Extract the (X, Y) coordinate from the center of the cell holding the provided text.  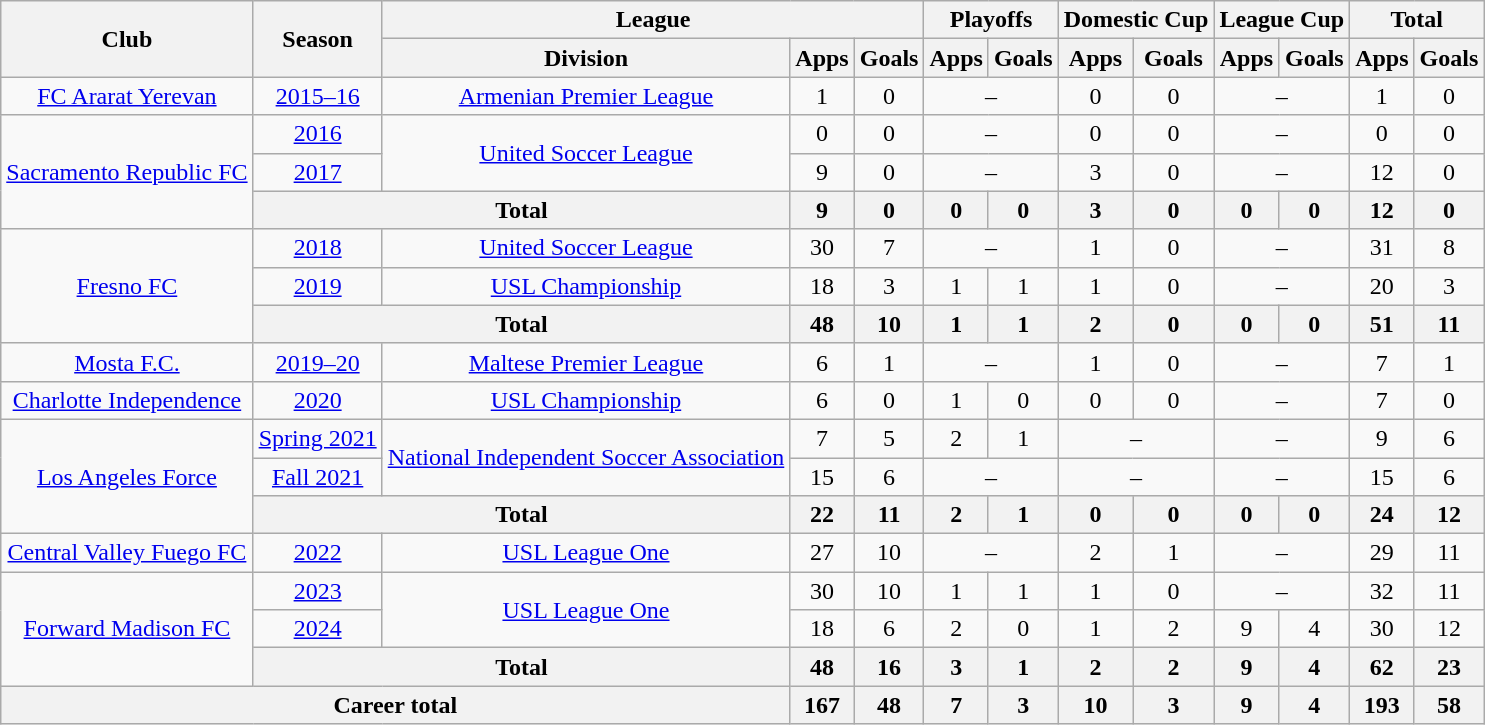
2017 (318, 172)
2018 (318, 248)
2023 (318, 591)
National Independent Soccer Association (586, 457)
League Cup (1282, 20)
Forward Madison FC (127, 629)
Central Valley Fuego FC (127, 553)
Mosta F.C. (127, 362)
193 (1382, 705)
31 (1382, 248)
Spring 2021 (318, 438)
2020 (318, 400)
51 (1382, 324)
2022 (318, 553)
Fresno FC (127, 286)
5 (889, 438)
Domestic Cup (1136, 20)
Charlotte Independence (127, 400)
Season (318, 39)
2019 (318, 286)
Fall 2021 (318, 477)
27 (822, 553)
20 (1382, 286)
62 (1382, 667)
Club (127, 39)
2015–16 (318, 96)
Maltese Premier League (586, 362)
32 (1382, 591)
167 (822, 705)
2019–20 (318, 362)
Division (586, 58)
2016 (318, 134)
League (653, 20)
Armenian Premier League (586, 96)
Playoffs (991, 20)
16 (889, 667)
22 (822, 515)
24 (1382, 515)
Los Angeles Force (127, 476)
8 (1449, 248)
58 (1449, 705)
FC Ararat Yerevan (127, 96)
23 (1449, 667)
Career total (396, 705)
2024 (318, 629)
Sacramento Republic FC (127, 172)
29 (1382, 553)
